From the cell containing the given text, extract its center point as (X, Y) coordinate. 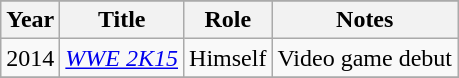
Year (30, 20)
Role (228, 20)
Himself (228, 58)
WWE 2K15 (122, 58)
2014 (30, 58)
Title (122, 20)
Video game debut (365, 58)
Notes (365, 20)
